Return the (X, Y) coordinate for the center point of the cell that contains the specified text.  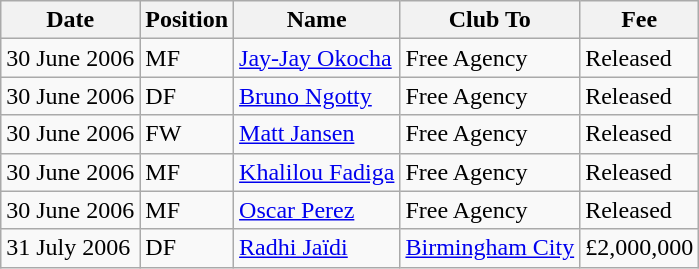
Jay-Jay Okocha (317, 58)
Matt Jansen (317, 134)
Name (317, 20)
FW (187, 134)
Bruno Ngotty (317, 96)
Khalilou Fadiga (317, 172)
Birmingham City (490, 248)
£2,000,000 (640, 248)
Club To (490, 20)
31 July 2006 (70, 248)
Oscar Perez (317, 210)
Radhi Jaïdi (317, 248)
Position (187, 20)
Date (70, 20)
Fee (640, 20)
